Find where the given text appears and provide that cell's center as (x, y) coordinate. 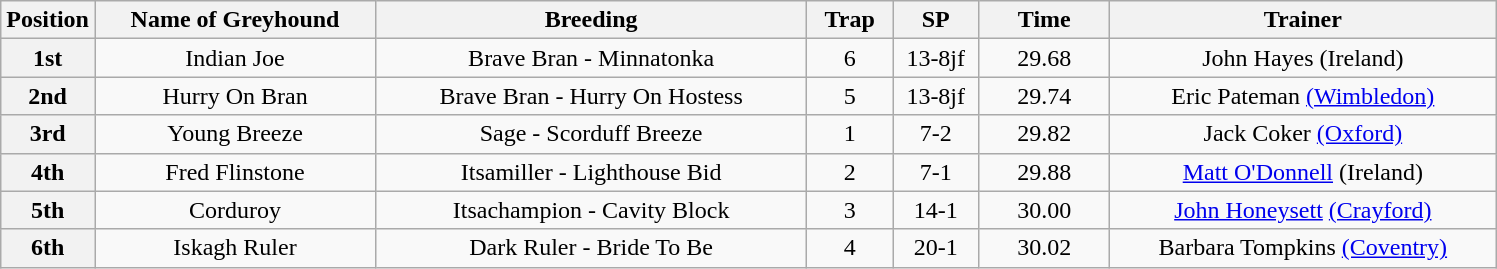
5th (48, 210)
John Honeysett (Crayford) (1303, 210)
Brave Bran - Minnatonka (592, 58)
20-1 (936, 248)
29.74 (1044, 96)
Trainer (1303, 20)
29.68 (1044, 58)
John Hayes (Ireland) (1303, 58)
Dark Ruler - Bride To Be (592, 248)
3 (850, 210)
Itsachampion - Cavity Block (592, 210)
Time (1044, 20)
7-1 (936, 172)
Itsamiller - Lighthouse Bid (592, 172)
Breeding (592, 20)
6th (48, 248)
Hurry On Bran (234, 96)
Young Breeze (234, 134)
29.82 (1044, 134)
Matt O'Donnell (Ireland) (1303, 172)
1st (48, 58)
14-1 (936, 210)
1 (850, 134)
4th (48, 172)
Name of Greyhound (234, 20)
6 (850, 58)
5 (850, 96)
Barbara Tompkins (Coventry) (1303, 248)
7-2 (936, 134)
2 (850, 172)
Sage - Scorduff Breeze (592, 134)
Iskagh Ruler (234, 248)
Corduroy (234, 210)
Jack Coker (Oxford) (1303, 134)
4 (850, 248)
Indian Joe (234, 58)
2nd (48, 96)
Eric Pateman (Wimbledon) (1303, 96)
3rd (48, 134)
Fred Flinstone (234, 172)
29.88 (1044, 172)
30.02 (1044, 248)
Position (48, 20)
Brave Bran - Hurry On Hostess (592, 96)
Trap (850, 20)
30.00 (1044, 210)
SP (936, 20)
